Detect which cell encompasses the target text, then output its (x, y) center coordinate. 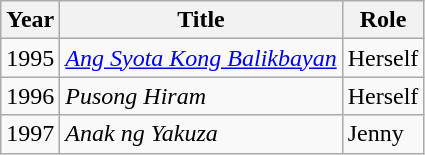
Role (383, 20)
Pusong Hiram (201, 96)
1996 (30, 96)
1995 (30, 58)
Ang Syota Kong Balikbayan (201, 58)
Year (30, 20)
Title (201, 20)
Anak ng Yakuza (201, 134)
Jenny (383, 134)
1997 (30, 134)
